Determine the (X, Y) coordinate at the center of the cell enclosing the given text.  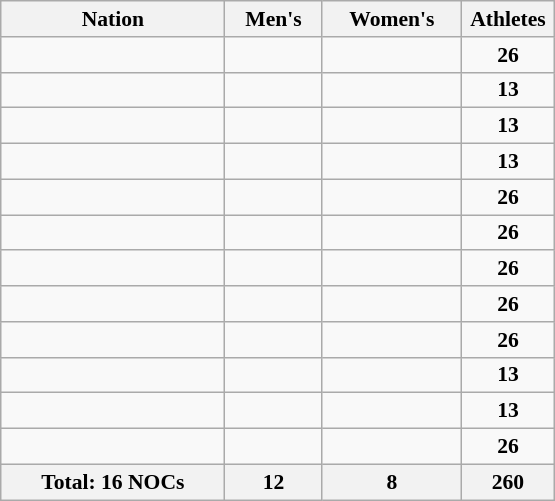
Nation (113, 19)
12 (274, 482)
Women's (392, 19)
260 (508, 482)
Athletes (508, 19)
Men's (274, 19)
8 (392, 482)
Total: 16 NOCs (113, 482)
